For the text-containing cell, return its midpoint in (x, y) coordinate format. 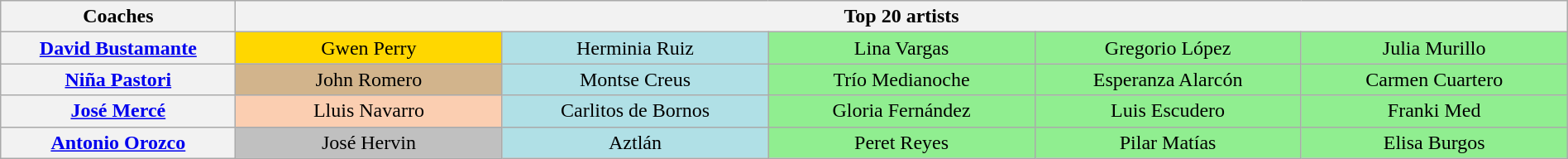
Franki Med (1434, 111)
Herminia Ruiz (635, 48)
Niña Pastori (118, 79)
Elisa Burgos (1434, 142)
Lina Vargas (901, 48)
Antonio Orozco (118, 142)
Trío Medianoche (901, 79)
Carmen Cuartero (1434, 79)
Gregorio López (1168, 48)
John Romero (369, 79)
Lluis Navarro (369, 111)
José Mercé (118, 111)
Aztlán (635, 142)
Pilar Matías (1168, 142)
José Hervin (369, 142)
Montse Creus (635, 79)
Gwen Perry (369, 48)
Gloria Fernández (901, 111)
Peret Reyes (901, 142)
Esperanza Alarcón (1168, 79)
David Bustamante (118, 48)
Julia Murillo (1434, 48)
Coaches (118, 17)
Carlitos de Bornos (635, 111)
Luis Escudero (1168, 111)
Top 20 artists (901, 17)
